Pinpoint the cell where the given text exists, returning its (X, Y) midpoint coordinate. 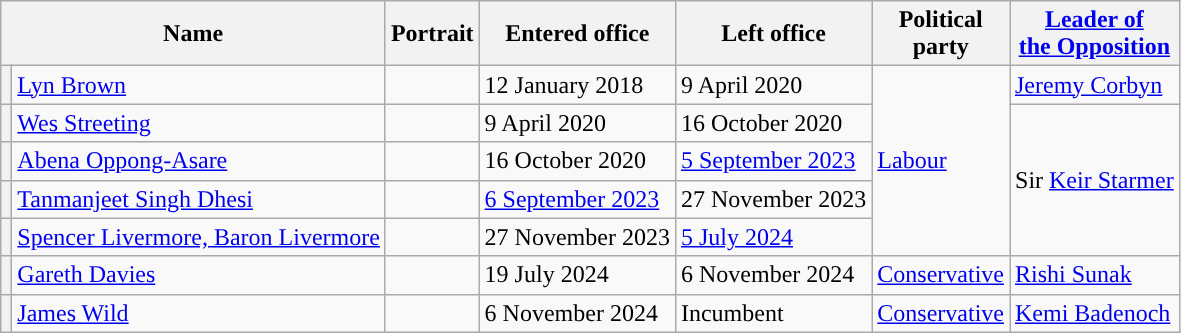
Rishi Sunak (1095, 275)
Lyn Brown (199, 85)
Incumbent (773, 313)
Gareth Davies (199, 275)
Leader ofthe Opposition (1095, 34)
Name (194, 34)
Political party (941, 34)
Tanmanjeet Singh Dhesi (199, 199)
Wes Streeting (199, 123)
James Wild (199, 313)
Sir Keir Starmer (1095, 180)
Portrait (432, 34)
12 January 2018 (577, 85)
5 September 2023 (773, 161)
19 July 2024 (577, 275)
Abena Oppong-Asare (199, 161)
Kemi Badenoch (1095, 313)
6 September 2023 (577, 199)
5 July 2024 (773, 237)
Spencer Livermore, Baron Livermore (199, 237)
Labour (941, 161)
Jeremy Corbyn (1095, 85)
Left office (773, 34)
Entered office (577, 34)
